Return the [x, y] coordinate for the center point of the cell that contains the specified text.  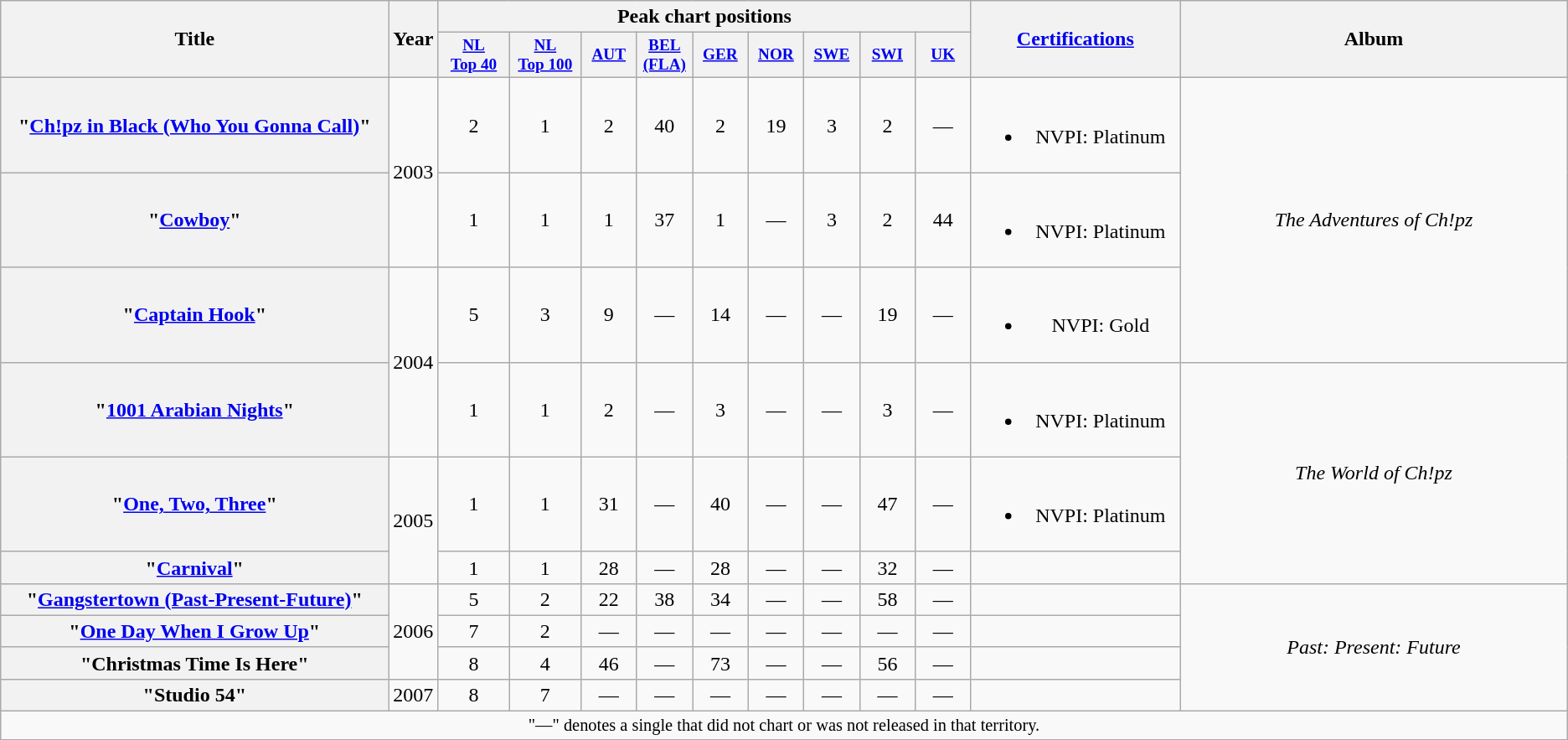
56 [887, 663]
"Christmas Time Is Here" [194, 663]
47 [887, 505]
73 [720, 663]
Title [194, 39]
AUT [609, 55]
"One Day When I Grow Up" [194, 631]
44 [943, 220]
UK [943, 55]
38 [665, 599]
Past: Present: Future [1374, 647]
Certifications [1075, 39]
"Cowboy" [194, 220]
2005 [414, 520]
NOR [776, 55]
NL Top 40 [474, 55]
NVPI: Gold [1075, 315]
SWE [833, 55]
"1001 Arabian Nights" [194, 409]
"Gangstertown (Past-Present-Future)" [194, 599]
The World of Ch!pz [1374, 473]
34 [720, 599]
58 [887, 599]
2003 [414, 173]
9 [609, 315]
The Adventures of Ch!pz [1374, 220]
BEL (FLA) [665, 55]
"Studio 54" [194, 696]
"—" denotes a single that did not chart or was not released in that territory. [784, 726]
Peak chart positions [704, 17]
37 [665, 220]
32 [887, 567]
"Ch!pz in Black (Who You Gonna Call)" [194, 126]
46 [609, 663]
"Captain Hook" [194, 315]
"One, Two, Three" [194, 505]
14 [720, 315]
"Carnival" [194, 567]
2004 [414, 362]
Year [414, 39]
2007 [414, 696]
22 [609, 599]
SWI [887, 55]
4 [544, 663]
GER [720, 55]
NL Top 100 [544, 55]
31 [609, 505]
2006 [414, 631]
Album [1374, 39]
